Detect which cell encompasses the target text, then output its [x, y] center coordinate. 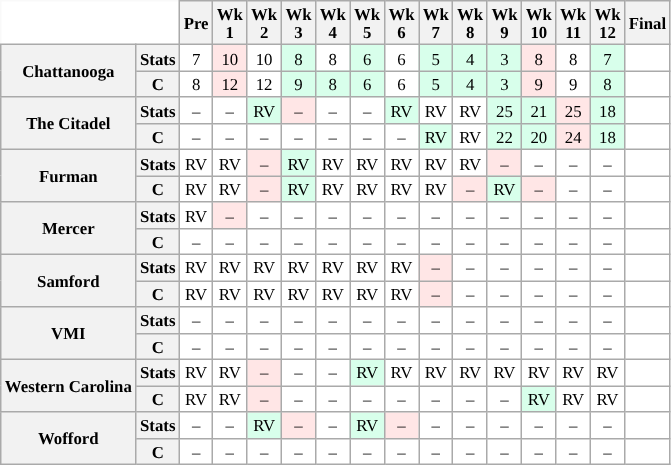
Chattanooga [68, 71]
Wk12 [607, 23]
Wk10 [539, 23]
VMI [68, 333]
Wk9 [504, 23]
22 [504, 137]
Pre [196, 23]
Wk5 [367, 23]
Western Carolina [68, 386]
Wk11 [573, 23]
Final [648, 23]
Wk3 [298, 23]
24 [573, 137]
Wk1 [230, 23]
Wk4 [333, 23]
Wofford [68, 438]
Wk7 [436, 23]
Wk6 [401, 23]
Wk8 [470, 23]
The Citadel [68, 124]
Furman [68, 176]
21 [539, 111]
20 [539, 137]
Wk2 [264, 23]
Samford [68, 281]
Mercer [68, 228]
